Return the [X, Y] coordinate for the center point of the cell that contains the specified text.  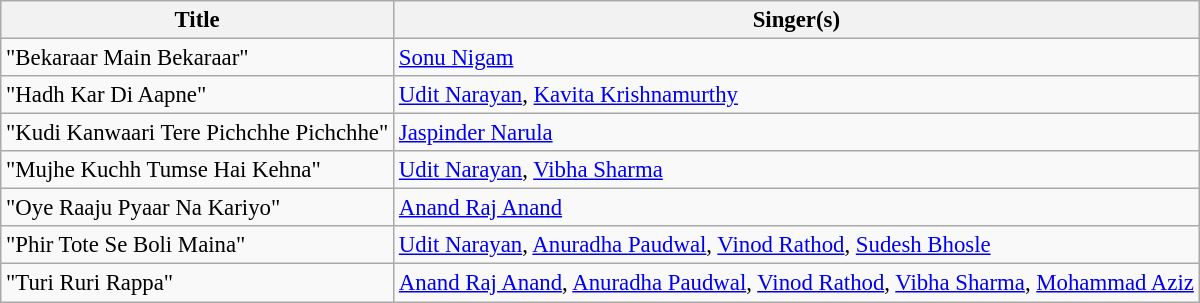
Udit Narayan, Anuradha Paudwal, Vinod Rathod, Sudesh Bhosle [797, 245]
"Hadh Kar Di Aapne" [198, 95]
Jaspinder Narula [797, 133]
Anand Raj Anand [797, 208]
"Phir Tote Se Boli Maina" [198, 245]
Udit Narayan, Kavita Krishnamurthy [797, 95]
"Bekaraar Main Bekaraar" [198, 58]
"Kudi Kanwaari Tere Pichchhe Pichchhe" [198, 133]
Singer(s) [797, 20]
Anand Raj Anand, Anuradha Paudwal, Vinod Rathod, Vibha Sharma, Mohammad Aziz [797, 283]
"Mujhe Kuchh Tumse Hai Kehna" [198, 170]
"Oye Raaju Pyaar Na Kariyo" [198, 208]
Sonu Nigam [797, 58]
Title [198, 20]
"Turi Ruri Rappa" [198, 283]
Udit Narayan, Vibha Sharma [797, 170]
